Capture the cell that displays the provided text and extract its [x, y] central coordinate. 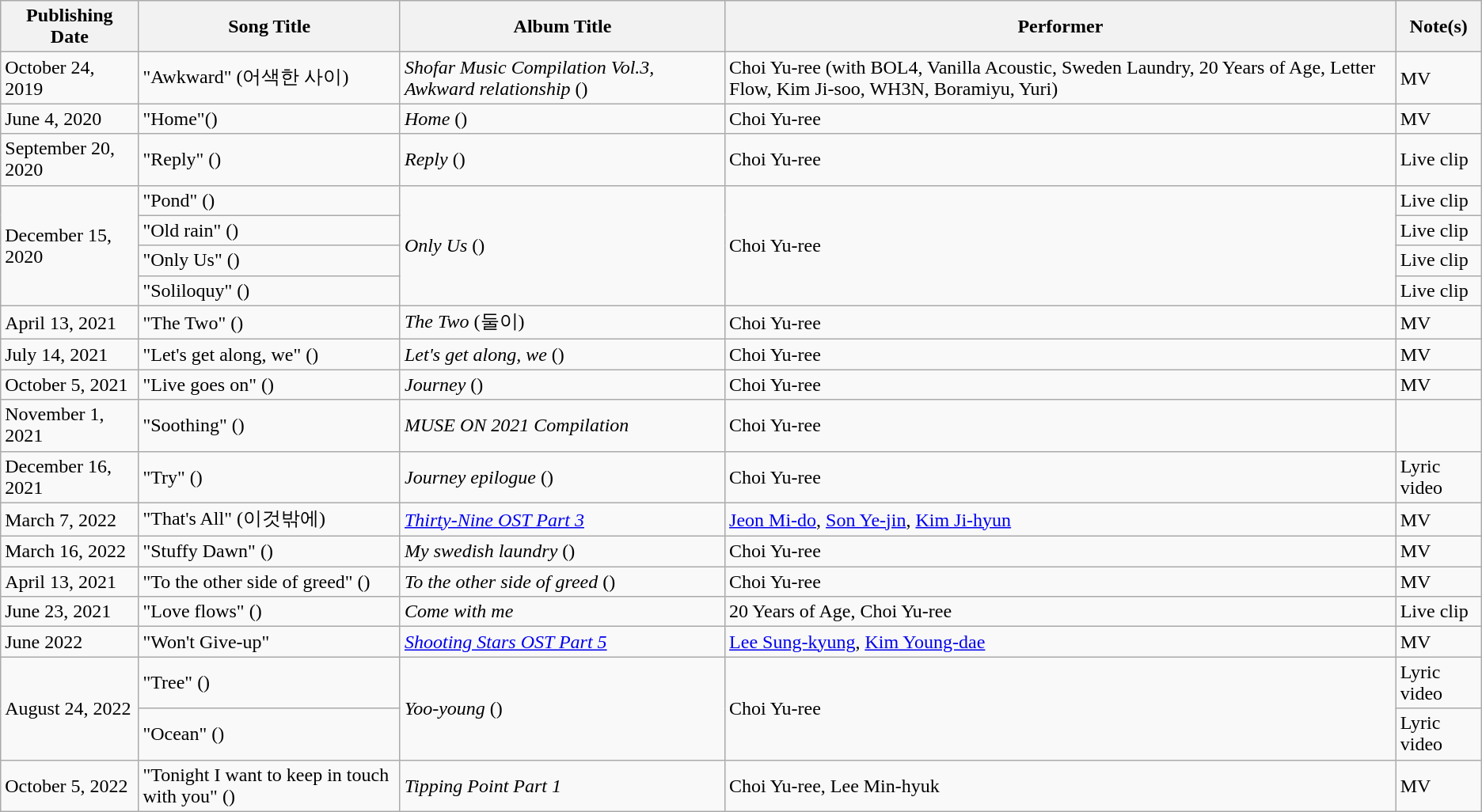
"Soliloquy" () [269, 290]
March 7, 2022 [70, 519]
"Old rain" () [269, 230]
Shooting Stars OST Part 5 [562, 642]
"Tonight I want to keep in touch with you" () [269, 785]
October 5, 2022 [70, 785]
October 24, 2019 [70, 78]
"Ocean" () [269, 734]
"Live goes on" () [269, 385]
Yoo-young () [562, 708]
"Let's get along, we" () [269, 355]
"Tree" () [269, 682]
Come with me [562, 612]
"Stuffy Dawn" () [269, 552]
July 14, 2021 [70, 355]
March 16, 2022 [70, 552]
Song Title [269, 27]
June 4, 2020 [70, 119]
"That's All" (이것밖에) [269, 519]
"Soothing" () [269, 426]
August 24, 2022 [70, 708]
"Love flows" () [269, 612]
Journey epilogue () [562, 476]
Thirty-Nine OST Part 3 [562, 519]
Home () [562, 119]
"The Two" () [269, 323]
Jeon Mi-do, Son Ye-jin, Kim Ji-hyun [1061, 519]
"Reply" () [269, 160]
November 1, 2021 [70, 426]
The Two (둘이) [562, 323]
"Home"() [269, 119]
MUSE ON 2021 Compilation [562, 426]
"To the other side of greed" () [269, 582]
Tipping Point Part 1 [562, 785]
"Awkward" (어색한 사이) [269, 78]
Lee Sung-kyung, Kim Young-dae [1061, 642]
October 5, 2021 [70, 385]
20 Years of Age, Choi Yu-ree [1061, 612]
"Won't Give-up" [269, 642]
Publishing Date [70, 27]
Note(s) [1438, 27]
"Only Us" () [269, 260]
Album Title [562, 27]
September 20, 2020 [70, 160]
"Pond" () [269, 200]
December 16, 2021 [70, 476]
December 15, 2020 [70, 245]
Performer [1061, 27]
Only Us () [562, 245]
Let's get along, we () [562, 355]
"Try" () [269, 476]
Choi Yu-ree (with BOL4, Vanilla Acoustic, Sweden Laundry, 20 Years of Age, Letter Flow, Kim Ji-soo, WH3N, Boramiyu, Yuri) [1061, 78]
Reply () [562, 160]
Shofar Music Compilation Vol.3, Awkward relationship () [562, 78]
June 23, 2021 [70, 612]
Choi Yu-ree, Lee Min-hyuk [1061, 785]
My swedish laundry () [562, 552]
June 2022 [70, 642]
Journey () [562, 385]
To the other side of greed () [562, 582]
